Locate the cell with the specified text and output its [X, Y] center coordinate. 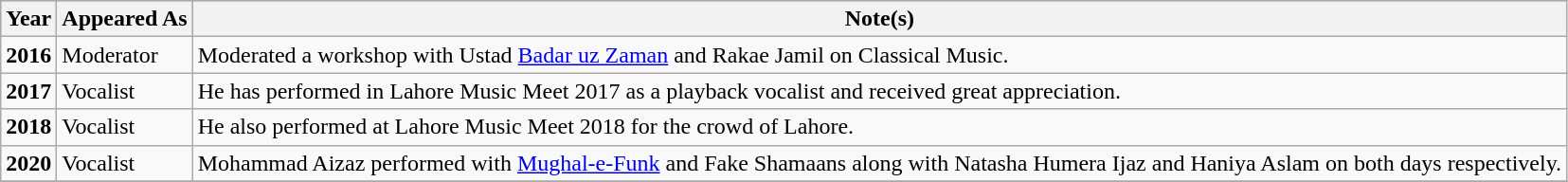
2018 [28, 127]
He has performed in Lahore Music Meet 2017 as a playback vocalist and received great appreciation. [879, 91]
Moderator [125, 55]
Appeared As [125, 19]
He also performed at Lahore Music Meet 2018 for the crowd of Lahore. [879, 127]
Note(s) [879, 19]
Year [28, 19]
2017 [28, 91]
Mohammad Aizaz performed with Mughal-e-Funk and Fake Shamaans along with Natasha Humera Ijaz and Haniya Aslam on both days respectively. [879, 163]
Moderated a workshop with Ustad Badar uz Zaman and Rakae Jamil on Classical Music. [879, 55]
2020 [28, 163]
2016 [28, 55]
